Determine the (x, y) coordinate at the center of the cell enclosing the given text.  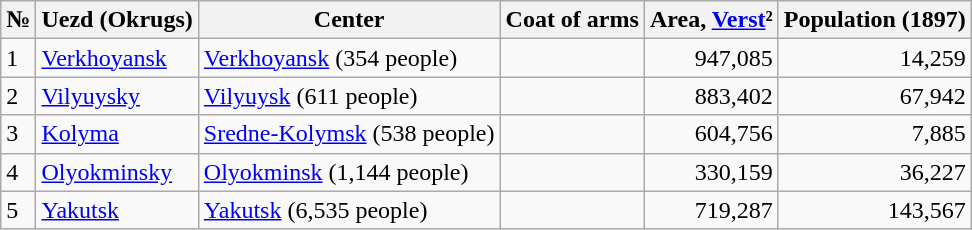
№ (18, 20)
5 (18, 210)
7,885 (874, 134)
Verkhoyansk (117, 58)
36,227 (874, 172)
947,085 (711, 58)
Kolyma (117, 134)
Area, Verst² (711, 20)
Uezd (Okrugs) (117, 20)
Sredne-Kolymsk (538 people) (349, 134)
719,287 (711, 210)
330,159 (711, 172)
Olyokminsk (1,144 people) (349, 172)
Verkhoyansk (354 people) (349, 58)
67,942 (874, 96)
Yakutsk (117, 210)
883,402 (711, 96)
Yakutsk (6,535 people) (349, 210)
Coat of arms (572, 20)
Vilyuysk (611 people) (349, 96)
Olyokminsky (117, 172)
14,259 (874, 58)
Center (349, 20)
Vilyuysky (117, 96)
1 (18, 58)
3 (18, 134)
2 (18, 96)
4 (18, 172)
604,756 (711, 134)
143,567 (874, 210)
Population (1897) (874, 20)
